Detect which cell encompasses the target text, then output its [X, Y] center coordinate. 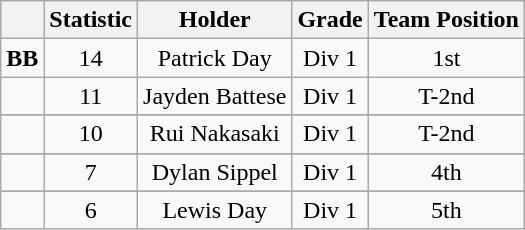
Grade [330, 20]
7 [91, 172]
10 [91, 134]
Lewis Day [215, 210]
BB [22, 58]
Dylan Sippel [215, 172]
1st [446, 58]
11 [91, 96]
Rui Nakasaki [215, 134]
Patrick Day [215, 58]
14 [91, 58]
Jayden Battese [215, 96]
Statistic [91, 20]
Team Position [446, 20]
Holder [215, 20]
6 [91, 210]
5th [446, 210]
4th [446, 172]
